Detect which cell encompasses the target text, then output its (x, y) center coordinate. 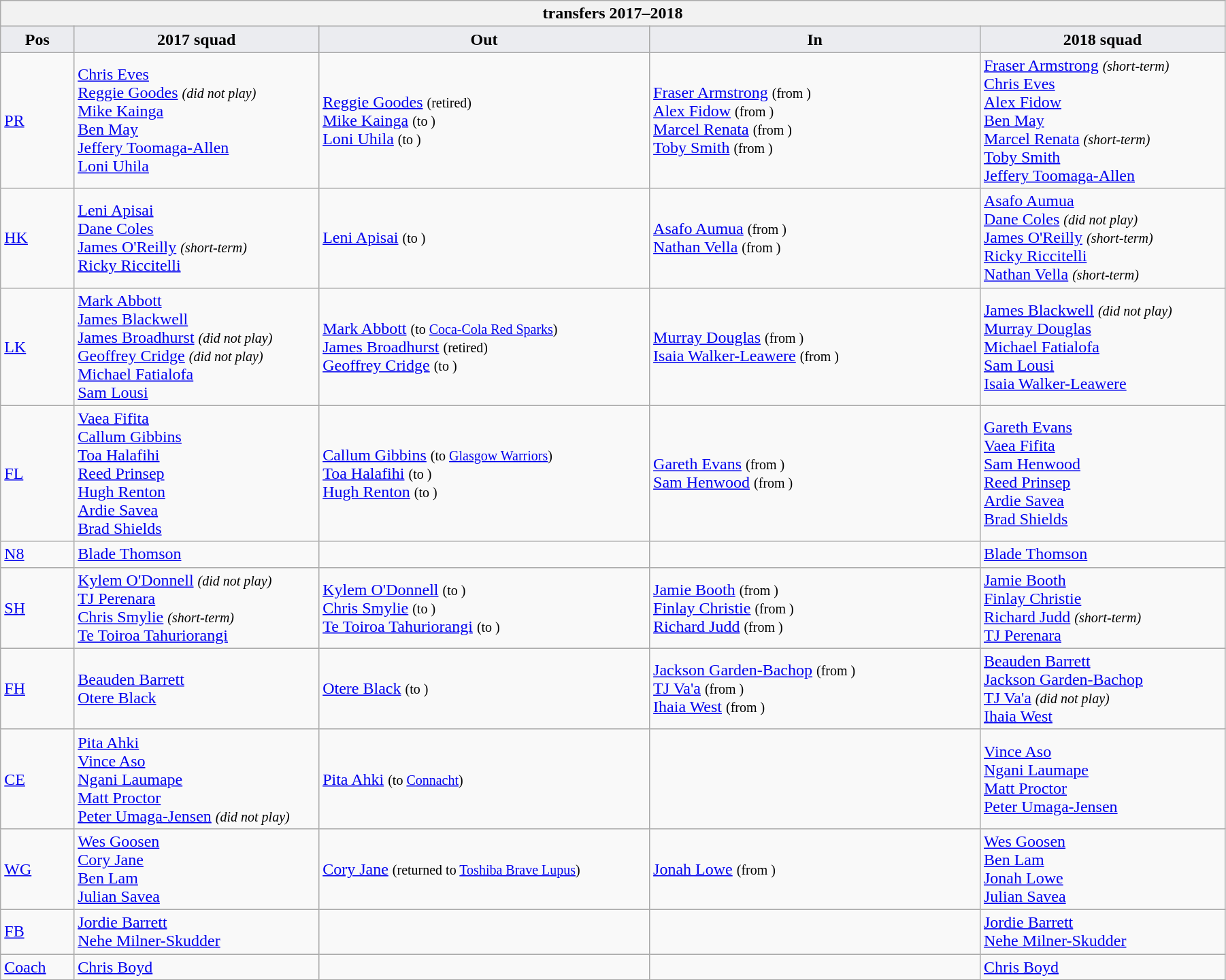
Reggie Goodes (retired) Mike Kainga (to ) Loni Uhila (to ) (484, 120)
Leni Apisai Dane Coles James O'Reilly (short-term) Ricky Riccitelli (197, 238)
FL (37, 473)
Gareth Evans (from ) Sam Henwood (from ) (815, 473)
Pita Ahki (to Connacht) (484, 779)
Jonah Lowe (from ) (815, 869)
Leni Apisai (to ) (484, 238)
Kylem O'Donnell (did not play) TJ Perenara Chris Smylie (short-term) Te Toiroa Tahuriorangi (197, 608)
Wes Goosen Ben Lam Jonah Lowe Julian Savea (1102, 869)
Coach (37, 966)
Callum Gibbins (to Glasgow Warriors) Toa Halafihi (to ) Hugh Renton (to ) (484, 473)
Pos (37, 39)
transfers 2017–2018 (613, 14)
LK (37, 347)
Chris Eves Reggie Goodes (did not play) Mike Kainga Ben May Jeffery Toomaga-Allen Loni Uhila (197, 120)
Asafo Aumua (from ) Nathan Vella (from ) (815, 238)
2018 squad (1102, 39)
FH (37, 688)
SH (37, 608)
2017 squad (197, 39)
Fraser Armstrong (from ) Alex Fidow (from ) Marcel Renata (from ) Toby Smith (from ) (815, 120)
Murray Douglas (from ) Isaia Walker-Leawere (from ) (815, 347)
Beauden Barrett Jackson Garden-Bachop TJ Va'a (did not play) Ihaia West (1102, 688)
Kylem O'Donnell (to ) Chris Smylie (to ) Te Toiroa Tahuriorangi (to ) (484, 608)
Otere Black (to ) (484, 688)
N8 (37, 554)
Vince Aso Ngani Laumape Matt Proctor Peter Umaga-Jensen (1102, 779)
CE (37, 779)
Wes Goosen Cory Jane Ben Lam Julian Savea (197, 869)
Jamie Booth (from ) Finlay Christie (from ) Richard Judd (from ) (815, 608)
Out (484, 39)
Mark Abbott (to Coca-Cola Red Sparks) James Broadhurst (retired) Geoffrey Cridge (to ) (484, 347)
PR (37, 120)
Cory Jane (returned to Toshiba Brave Lupus) (484, 869)
Pita Ahki Vince Aso Ngani Laumape Matt Proctor Peter Umaga-Jensen (did not play) (197, 779)
Gareth Evans Vaea Fifita Sam Henwood Reed Prinsep Ardie Savea Brad Shields (1102, 473)
Beauden Barrett Otere Black (197, 688)
HK (37, 238)
Jamie Booth Finlay Christie Richard Judd (short-term) TJ Perenara (1102, 608)
Mark Abbott James Blackwell James Broadhurst (did not play) Geoffrey Cridge (did not play) Michael Fatialofa Sam Lousi (197, 347)
Fraser Armstrong (short-term) Chris Eves Alex Fidow Ben May Marcel Renata (short-term) Toby Smith Jeffery Toomaga-Allen (1102, 120)
Asafo Aumua Dane Coles (did not play) James O'Reilly (short-term) Ricky Riccitelli Nathan Vella (short-term) (1102, 238)
WG (37, 869)
James Blackwell (did not play) Murray Douglas Michael Fatialofa Sam Lousi Isaia Walker-Leawere (1102, 347)
Jackson Garden-Bachop (from ) TJ Va'a (from ) Ihaia West (from ) (815, 688)
In (815, 39)
FB (37, 932)
Vaea Fifita Callum Gibbins Toa Halafihi Reed Prinsep Hugh Renton Ardie Savea Brad Shields (197, 473)
